For the text-containing cell, return its midpoint in (X, Y) coordinate format. 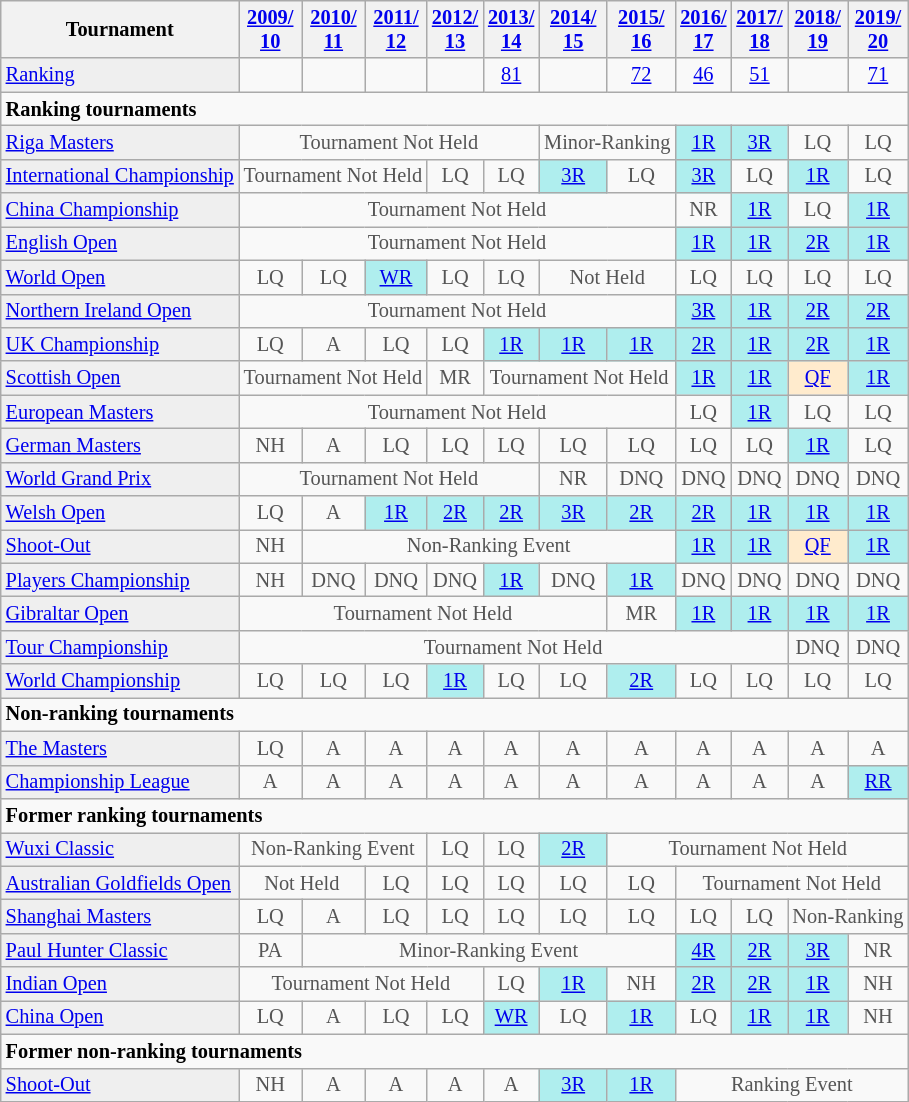
World Grand Prix (120, 479)
Tour Championship (120, 647)
2012/13 (455, 29)
Scottish Open (120, 378)
China Championship (120, 210)
Shanghai Masters (120, 916)
2016/17 (703, 29)
2010/11 (334, 29)
Ranking (120, 75)
Tournament (120, 29)
English Open (120, 243)
81 (511, 75)
Indian Open (120, 984)
Non-ranking tournaments (454, 714)
Minor-Ranking Event (488, 950)
Welsh Open (120, 513)
2019/20 (878, 29)
2011/12 (396, 29)
Non-Ranking (848, 916)
2013/14 (511, 29)
PA (270, 950)
72 (641, 75)
The Masters (120, 748)
Minor-Ranking (607, 142)
China Open (120, 1017)
2015/16 (641, 29)
RR (878, 782)
Riga Masters (120, 142)
European Masters (120, 412)
Paul Hunter Classic (120, 950)
German Masters (120, 445)
International Championship (120, 176)
Ranking tournaments (454, 109)
Australian Goldfields Open (120, 883)
51 (759, 75)
2017/18 (759, 29)
Northern Ireland Open (120, 311)
Championship League (120, 782)
Former ranking tournaments (454, 815)
Gibraltar Open (120, 613)
2009/10 (270, 29)
4R (703, 950)
2014/15 (573, 29)
World Championship (120, 681)
Players Championship (120, 580)
World Open (120, 277)
2018/19 (818, 29)
71 (878, 75)
46 (703, 75)
Wuxi Classic (120, 849)
Former non-ranking tournaments (454, 1051)
UK Championship (120, 344)
Ranking Event (792, 1085)
